Return (X, Y) of the center of cell containing provided text 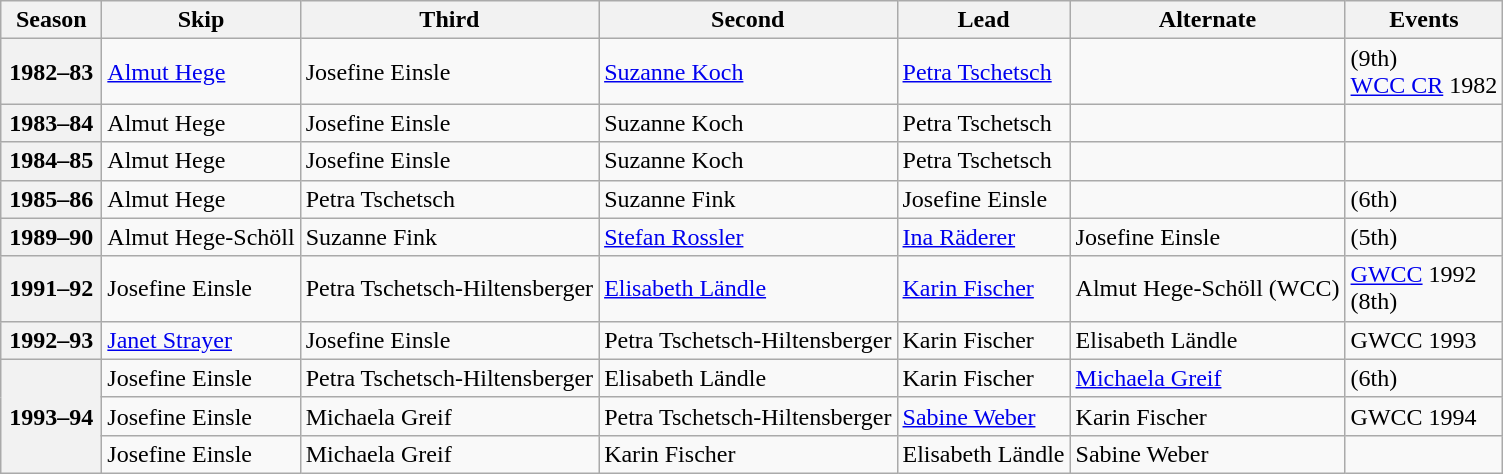
1992–93 (52, 340)
Almut Hege-Schöll (WCC) (1208, 288)
1984–85 (52, 161)
Third (449, 20)
Stefan Rossler (748, 237)
1989–90 (52, 237)
Season (52, 20)
Almut Hege-Schöll (201, 237)
1982–83 (52, 72)
Second (748, 20)
GWCC 1994 (1424, 416)
Ina Räderer (984, 237)
1983–84 (52, 123)
Janet Strayer (201, 340)
1993–94 (52, 416)
1991–92 (52, 288)
(9th)WCC CR 1982 (1424, 72)
Events (1424, 20)
GWCC 1993 (1424, 340)
Lead (984, 20)
1985–86 (52, 199)
Skip (201, 20)
Alternate (1208, 20)
(5th) (1424, 237)
GWCC 1992 (8th) (1424, 288)
